Find where the given text appears and provide that cell's center as (X, Y) coordinate. 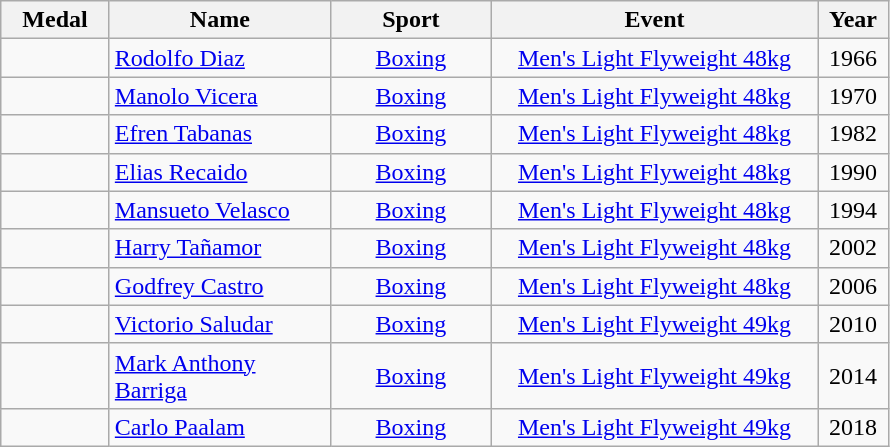
Rodolfo Diaz (220, 58)
Manolo Vicera (220, 96)
1994 (854, 210)
2002 (854, 248)
2006 (854, 286)
Efren Tabanas (220, 134)
Carlo Paalam (220, 427)
Medal (56, 20)
1966 (854, 58)
1970 (854, 96)
Sport (410, 20)
2014 (854, 376)
Event (654, 20)
1982 (854, 134)
Victorio Saludar (220, 324)
Harry Tañamor (220, 248)
2018 (854, 427)
Godfrey Castro (220, 286)
Mansueto Velasco (220, 210)
Elias Recaido (220, 172)
Name (220, 20)
1990 (854, 172)
Mark Anthony Barriga (220, 376)
Year (854, 20)
2010 (854, 324)
